Output the [x, y] coordinate of the center of the cell containing the given text.  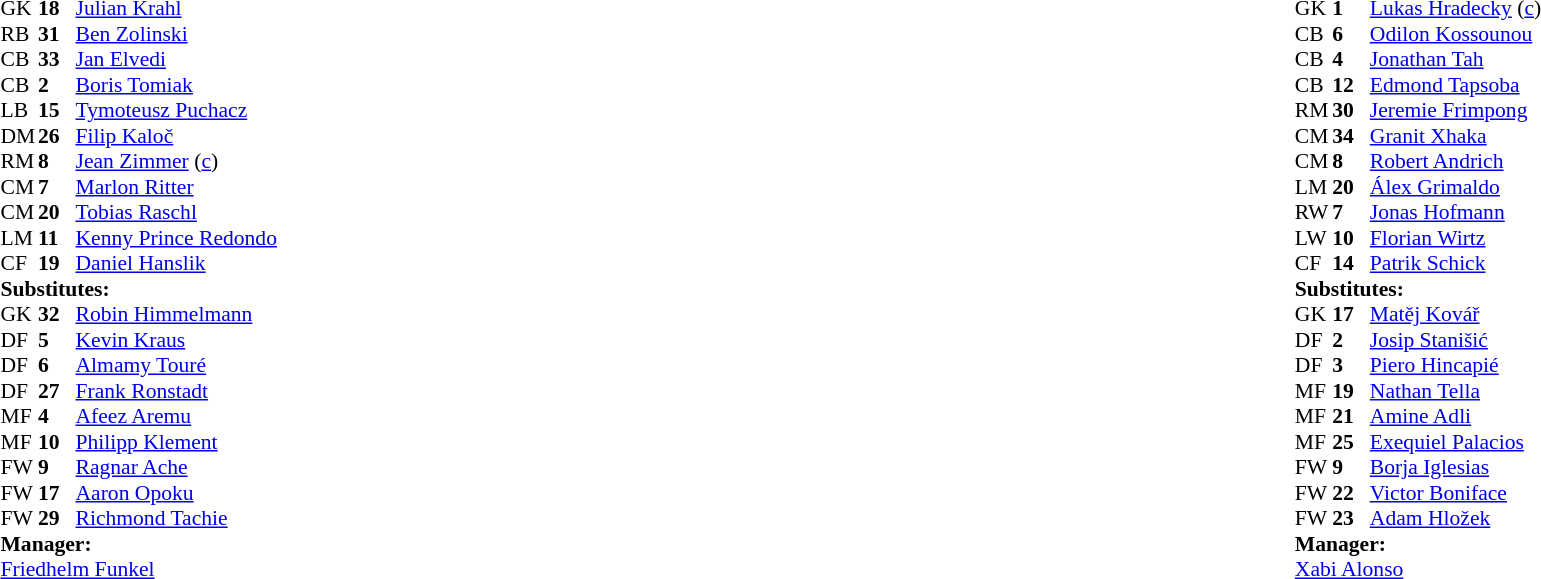
Philipp Klement [176, 442]
Richmond Tachie [176, 519]
Daniel Hanslik [176, 263]
Robin Himmelmann [176, 315]
Granit Xhaka [1456, 136]
Kevin Kraus [176, 340]
11 [57, 238]
33 [57, 59]
Almamy Touré [176, 365]
Tobias Raschl [176, 213]
Robert Andrich [1456, 161]
25 [1351, 442]
23 [1351, 519]
Jeremie Frimpong [1456, 111]
Piero Hincapié [1456, 365]
Afeez Aremu [176, 417]
Matěj Kovář [1456, 315]
LB [19, 111]
21 [1351, 417]
Kenny Prince Redondo [176, 238]
12 [1351, 85]
Florian Wirtz [1456, 238]
29 [57, 519]
Borja Iglesias [1456, 467]
34 [1351, 136]
26 [57, 136]
Jonas Hofmann [1456, 213]
Edmond Tapsoba [1456, 85]
Odilon Kossounou [1456, 34]
Jonathan Tah [1456, 59]
22 [1351, 493]
Álex Grimaldo [1456, 187]
Filip Kaloč [176, 136]
3 [1351, 365]
Victor Boniface [1456, 493]
Ragnar Ache [176, 467]
Ben Zolinski [176, 34]
RW [1314, 213]
5 [57, 340]
Amine Adli [1456, 417]
Boris Tomiak [176, 85]
Exequiel Palacios [1456, 442]
15 [57, 111]
Adam Hložek [1456, 519]
LW [1314, 238]
Jan Elvedi [176, 59]
Josip Stanišić [1456, 340]
Patrik Schick [1456, 263]
14 [1351, 263]
32 [57, 315]
Tymoteusz Puchacz [176, 111]
Nathan Tella [1456, 391]
27 [57, 391]
Jean Zimmer (c) [176, 161]
Marlon Ritter [176, 187]
30 [1351, 111]
Frank Ronstadt [176, 391]
31 [57, 34]
Aaron Opoku [176, 493]
DM [19, 136]
RB [19, 34]
